Detect which cell encompasses the target text, then output its [X, Y] center coordinate. 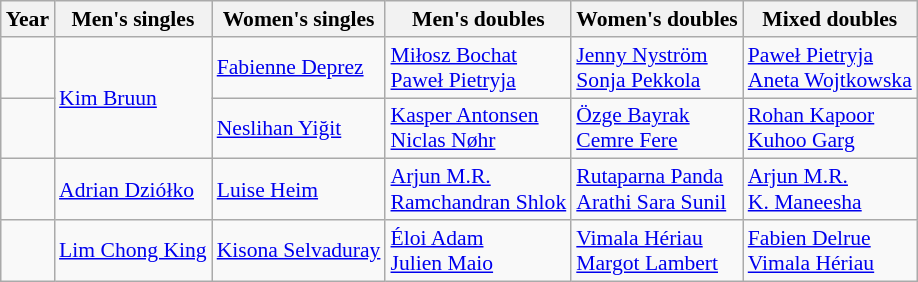
Adrian Dziółko [133, 190]
Year [28, 19]
Éloi Adam Julien Maio [478, 250]
Arjun M.R. K. Maneesha [830, 190]
Kasper Antonsen Niclas Nøhr [478, 128]
Neslihan Yiğit [299, 128]
Mixed doubles [830, 19]
Miłosz Bochat Paweł Pietryja [478, 68]
Women's doubles [656, 19]
Rutaparna Panda Arathi Sara Sunil [656, 190]
Vimala Hériau Margot Lambert [656, 250]
Men's singles [133, 19]
Men's doubles [478, 19]
Kisona Selvaduray [299, 250]
Kim Bruun [133, 98]
Rohan Kapoor Kuhoo Garg [830, 128]
Jenny Nyström Sonja Pekkola [656, 68]
Lim Chong King [133, 250]
Luise Heim [299, 190]
Fabienne Deprez [299, 68]
Fabien Delrue Vimala Hériau [830, 250]
Arjun M.R. Ramchandran Shlok [478, 190]
Paweł Pietryja Aneta Wojtkowska [830, 68]
Özge Bayrak Cemre Fere [656, 128]
Women's singles [299, 19]
